Return the [X, Y] coordinate for the center point of the cell that contains the specified text.  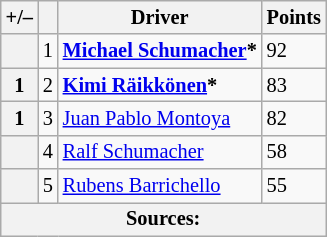
Driver [160, 17]
5 [48, 186]
Sources: [164, 219]
Juan Pablo Montoya [160, 118]
Ralf Schumacher [160, 152]
Points [294, 17]
58 [294, 152]
3 [48, 118]
2 [48, 85]
Michael Schumacher* [160, 51]
+/– [20, 17]
82 [294, 118]
Rubens Barrichello [160, 186]
4 [48, 152]
83 [294, 85]
92 [294, 51]
55 [294, 186]
Kimi Räikkönen* [160, 85]
